For the text-containing cell, return its midpoint in (X, Y) coordinate format. 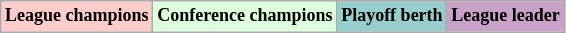
Playoff berth (392, 16)
League champions (77, 16)
League leader (506, 16)
Conference champions (245, 16)
